Locate the cell with the specified text and output its (x, y) center coordinate. 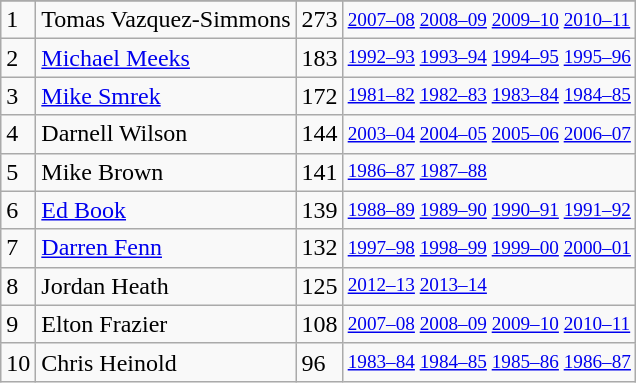
7 (18, 248)
Mike Brown (166, 172)
125 (320, 286)
8 (18, 286)
108 (320, 324)
3 (18, 96)
Darnell Wilson (166, 134)
1997–98 1998–99 1999–00 2000–01 (489, 248)
Mike Smrek (166, 96)
Darren Fenn (166, 248)
Ed Book (166, 210)
Chris Heinold (166, 362)
1981–82 1982–83 1983–84 1984–85 (489, 96)
1 (18, 20)
183 (320, 58)
Jordan Heath (166, 286)
2003–04 2004–05 2005–06 2006–07 (489, 134)
4 (18, 134)
144 (320, 134)
10 (18, 362)
5 (18, 172)
1992–93 1993–94 1994–95 1995–96 (489, 58)
Tomas Vazquez-Simmons (166, 20)
2 (18, 58)
Elton Frazier (166, 324)
132 (320, 248)
96 (320, 362)
1988–89 1989–90 1990–91 1991–92 (489, 210)
172 (320, 96)
139 (320, 210)
2012–13 2013–14 (489, 286)
6 (18, 210)
273 (320, 20)
Michael Meeks (166, 58)
141 (320, 172)
9 (18, 324)
1986–87 1987–88 (489, 172)
1983–84 1984–85 1985–86 1986–87 (489, 362)
